Find where the given text appears and provide that cell's center as (x, y) coordinate. 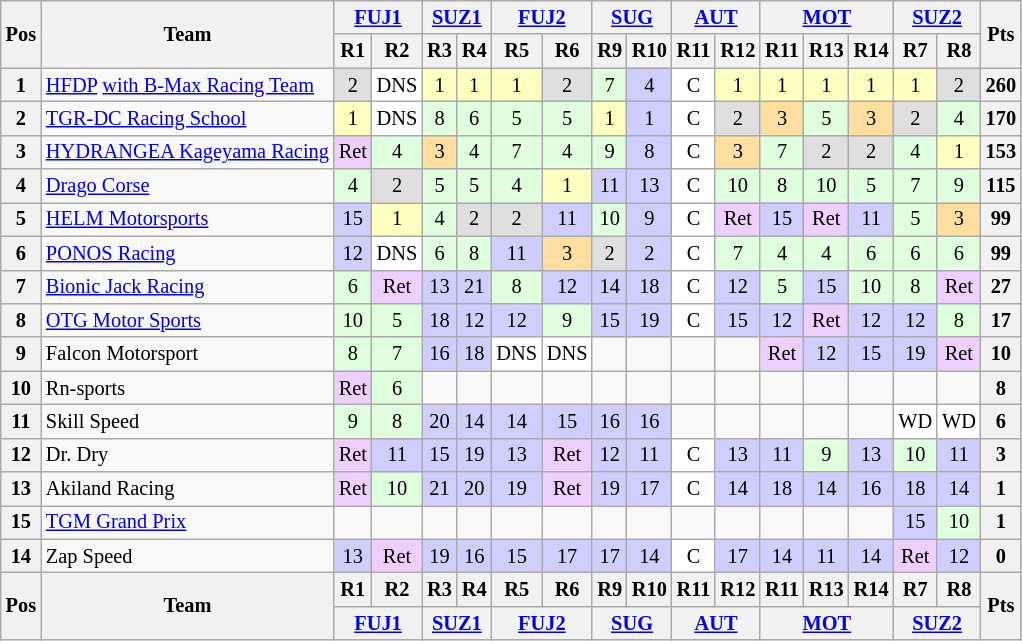
260 (1001, 85)
Akiland Racing (188, 489)
OTG Motor Sports (188, 320)
0 (1001, 556)
HELM Motorsports (188, 219)
HYDRANGEA Kageyama Racing (188, 152)
Falcon Motorsport (188, 354)
PONOS Racing (188, 253)
Zap Speed (188, 556)
170 (1001, 118)
HFDP with B-Max Racing Team (188, 85)
115 (1001, 186)
TGM Grand Prix (188, 522)
Dr. Dry (188, 455)
TGR-DC Racing School (188, 118)
Skill Speed (188, 421)
Rn-sports (188, 388)
Drago Corse (188, 186)
27 (1001, 287)
153 (1001, 152)
Bionic Jack Racing (188, 287)
